Provide the (x, y) coordinate of the cell's center where the given text is located.  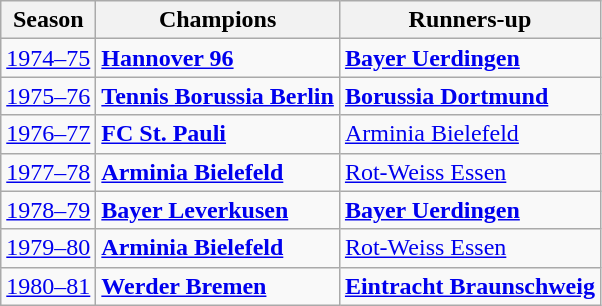
1974–75 (48, 58)
1977–78 (48, 172)
1976–77 (48, 134)
Hannover 96 (218, 58)
Runners-up (470, 20)
1978–79 (48, 210)
Eintracht Braunschweig (470, 286)
1975–76 (48, 96)
1979–80 (48, 248)
Borussia Dortmund (470, 96)
Season (48, 20)
Tennis Borussia Berlin (218, 96)
1980–81 (48, 286)
Champions (218, 20)
Bayer Leverkusen (218, 210)
FC St. Pauli (218, 134)
Werder Bremen (218, 286)
